Detect which cell encompasses the target text, then output its [x, y] center coordinate. 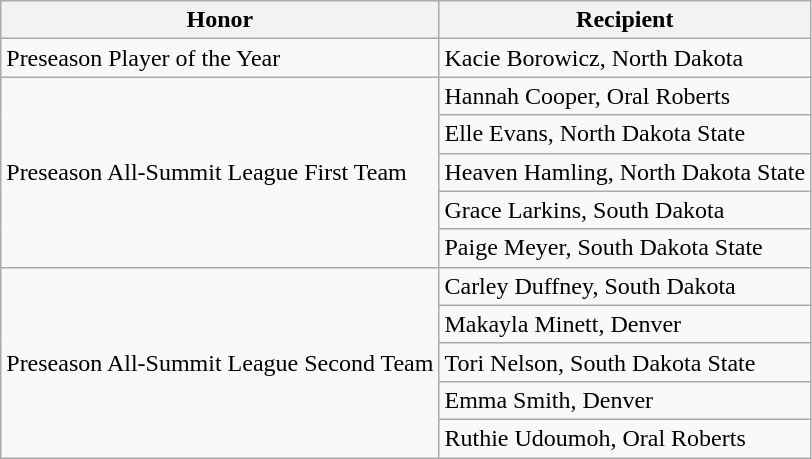
Preseason All-Summit League First Team [220, 172]
Ruthie Udoumoh, Oral Roberts [625, 438]
Makayla Minett, Denver [625, 324]
Paige Meyer, South Dakota State [625, 248]
Honor [220, 20]
Carley Duffney, South Dakota [625, 286]
Emma Smith, Denver [625, 400]
Hannah Cooper, Oral Roberts [625, 96]
Preseason All-Summit League Second Team [220, 362]
Preseason Player of the Year [220, 58]
Kacie Borowicz, North Dakota [625, 58]
Heaven Hamling, North Dakota State [625, 172]
Tori Nelson, South Dakota State [625, 362]
Grace Larkins, South Dakota [625, 210]
Recipient [625, 20]
Elle Evans, North Dakota State [625, 134]
